Locate the cell with the specified text and output its (X, Y) center coordinate. 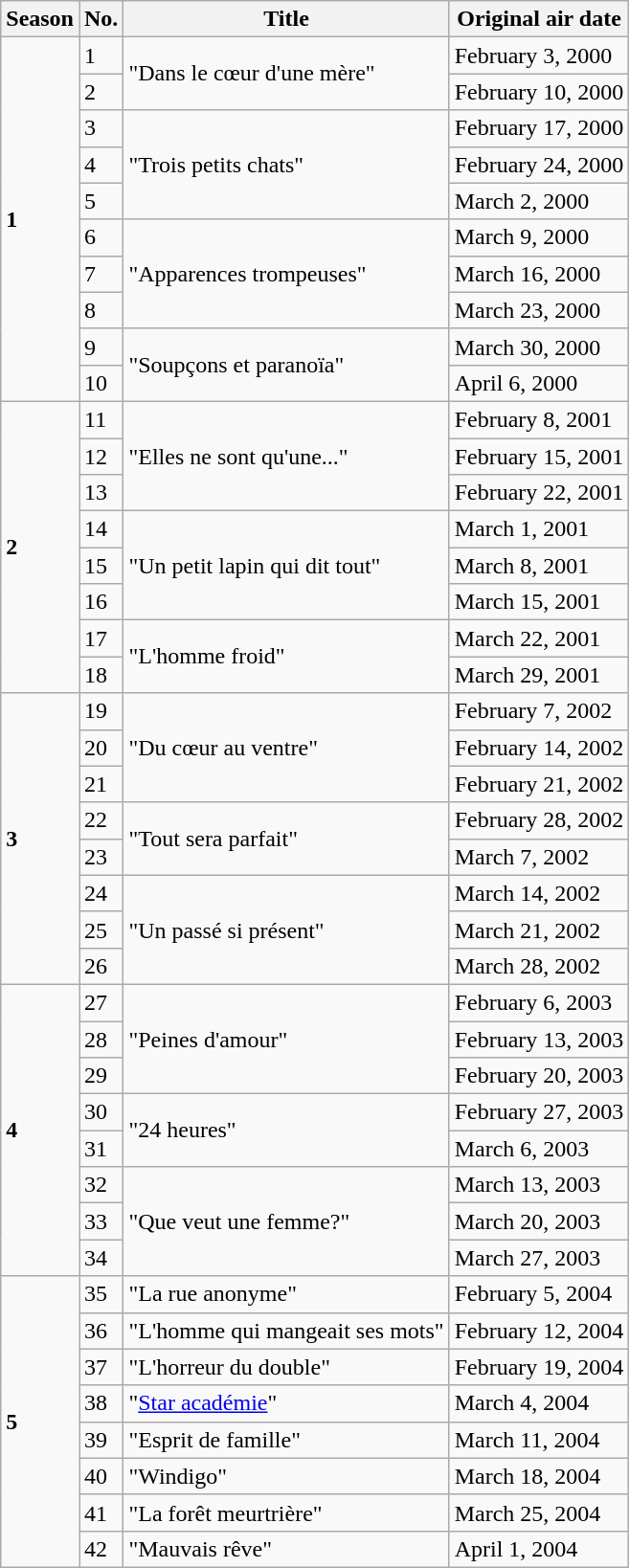
29 (101, 1076)
20 (101, 748)
March 4, 2004 (539, 1403)
23 (101, 857)
Title (286, 19)
March 28, 2002 (539, 966)
19 (101, 711)
11 (101, 419)
February 12, 2004 (539, 1331)
8 (101, 310)
"L'horreur du double" (286, 1367)
25 (101, 930)
March 14, 2002 (539, 893)
March 25, 2004 (539, 1512)
March 13, 2003 (539, 1185)
March 1, 2001 (539, 529)
32 (101, 1185)
March 29, 2001 (539, 675)
"Star académie" (286, 1403)
42 (101, 1549)
9 (101, 347)
February 13, 2003 (539, 1039)
"Windigo" (286, 1476)
March 22, 2001 (539, 638)
"Que veut une femme?" (286, 1221)
"Mauvais rêve" (286, 1549)
35 (101, 1294)
38 (101, 1403)
6 (101, 237)
"Esprit de famille" (286, 1440)
16 (101, 602)
February 19, 2004 (539, 1367)
February 17, 2000 (539, 128)
13 (101, 493)
No. (101, 19)
February 14, 2002 (539, 748)
February 15, 2001 (539, 457)
"Peines d'amour" (286, 1039)
February 21, 2002 (539, 784)
March 16, 2000 (539, 274)
"L'homme qui mangeait ses mots" (286, 1331)
"Tout sera parfait" (286, 839)
March 15, 2001 (539, 602)
March 8, 2001 (539, 566)
22 (101, 820)
"La forêt meurtrière" (286, 1512)
April 1, 2004 (539, 1549)
February 28, 2002 (539, 820)
27 (101, 1002)
34 (101, 1258)
31 (101, 1149)
15 (101, 566)
Original air date (539, 19)
"Du cœur au ventre" (286, 748)
February 8, 2001 (539, 419)
April 6, 2000 (539, 383)
March 23, 2000 (539, 310)
26 (101, 966)
"Dans le cœur d'une mère" (286, 74)
"La rue anonyme" (286, 1294)
28 (101, 1039)
7 (101, 274)
"L'homme froid" (286, 657)
41 (101, 1512)
"Un petit lapin qui dit tout" (286, 566)
February 24, 2000 (539, 165)
February 27, 2003 (539, 1112)
March 11, 2004 (539, 1440)
"Apparences trompeuses" (286, 274)
February 3, 2000 (539, 56)
March 30, 2000 (539, 347)
March 7, 2002 (539, 857)
14 (101, 529)
March 2, 2000 (539, 201)
March 20, 2003 (539, 1221)
24 (101, 893)
March 21, 2002 (539, 930)
February 6, 2003 (539, 1002)
33 (101, 1221)
March 18, 2004 (539, 1476)
Season (40, 19)
39 (101, 1440)
"Elles ne sont qu'une..." (286, 456)
March 9, 2000 (539, 237)
18 (101, 675)
"Trois petits chats" (286, 165)
12 (101, 457)
"24 heures" (286, 1131)
36 (101, 1331)
February 10, 2000 (539, 92)
17 (101, 638)
February 7, 2002 (539, 711)
"Un passé si présent" (286, 930)
February 20, 2003 (539, 1076)
"Soupçons et paranoïa" (286, 365)
30 (101, 1112)
March 27, 2003 (539, 1258)
February 5, 2004 (539, 1294)
37 (101, 1367)
40 (101, 1476)
March 6, 2003 (539, 1149)
10 (101, 383)
February 22, 2001 (539, 493)
21 (101, 784)
